Return the [X, Y] coordinate for the center point of the cell that contains the specified text.  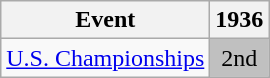
Event [106, 20]
1936 [240, 20]
2nd [240, 58]
U.S. Championships [106, 58]
